Detect which cell encompasses the target text, then output its (X, Y) center coordinate. 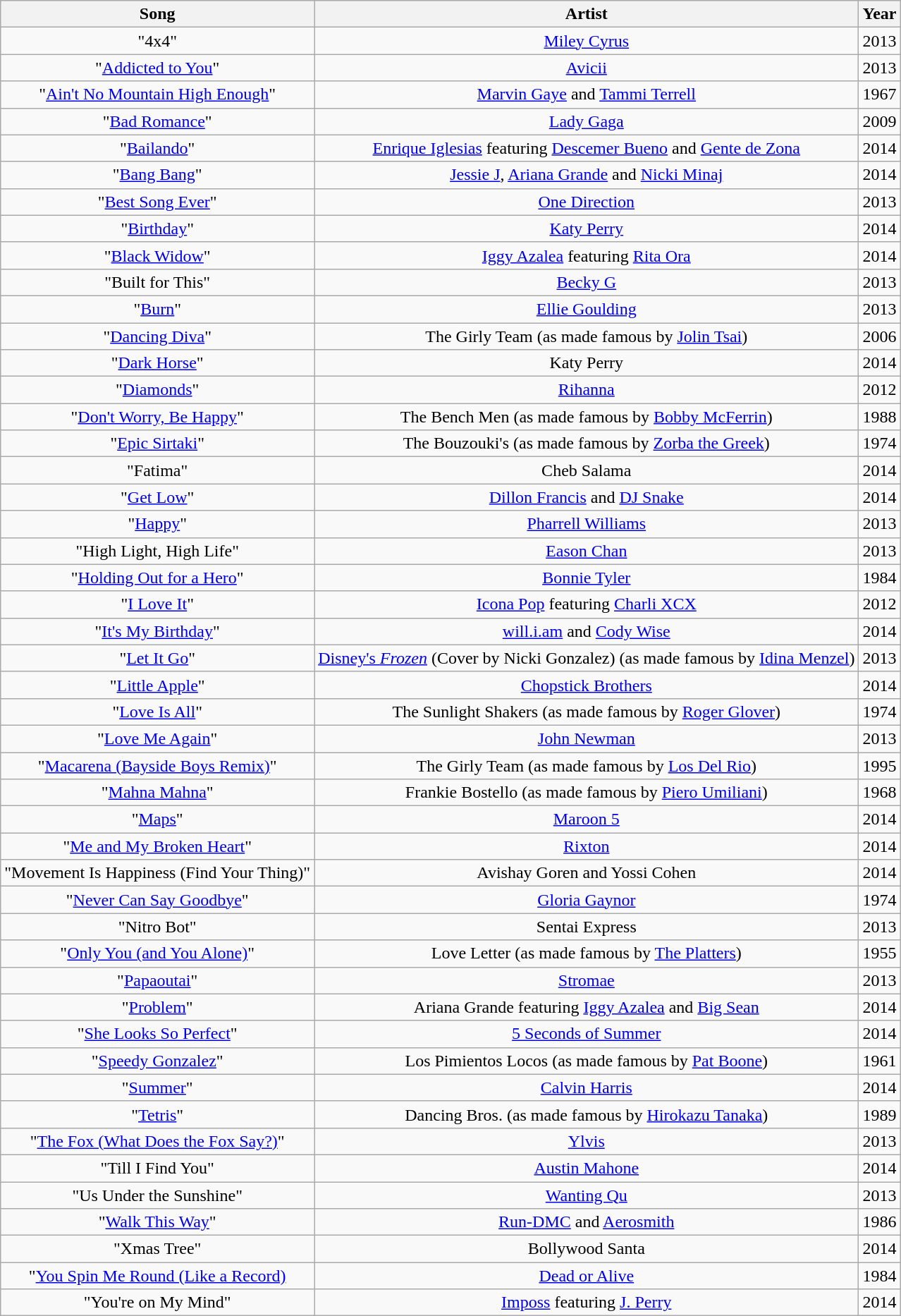
"Holding Out for a Hero" (158, 578)
"Speedy Gonzalez" (158, 1061)
"Love Is All" (158, 712)
Dillon Francis and DJ Snake (587, 497)
Love Letter (as made famous by The Platters) (587, 954)
"Dark Horse" (158, 363)
1961 (880, 1061)
Gloria Gaynor (587, 900)
Jessie J, Ariana Grande and Nicki Minaj (587, 175)
Disney's Frozen (Cover by Nicki Gonzalez) (as made famous by Idina Menzel) (587, 658)
"Birthday" (158, 229)
The Sunlight Shakers (as made famous by Roger Glover) (587, 712)
Artist (587, 14)
1955 (880, 954)
Cheb Salama (587, 470)
Chopstick Brothers (587, 685)
2009 (880, 121)
"I Love It" (158, 604)
"Get Low" (158, 497)
"Never Can Say Goodbye" (158, 900)
"Burn" (158, 309)
Calvin Harris (587, 1087)
1995 (880, 765)
The Bench Men (as made famous by Bobby McFerrin) (587, 417)
Avishay Goren and Yossi Cohen (587, 873)
Ellie Goulding (587, 309)
Stromae (587, 980)
Ylvis (587, 1141)
"Nitro Bot" (158, 927)
will.i.am and Cody Wise (587, 631)
"Best Song Ever" (158, 202)
The Girly Team (as made famous by Jolin Tsai) (587, 336)
"Macarena (Bayside Boys Remix)" (158, 765)
Rihanna (587, 390)
"The Fox (What Does the Fox Say?)" (158, 1141)
Sentai Express (587, 927)
"Movement Is Happiness (Find Your Thing)" (158, 873)
"Only You (and You Alone)" (158, 954)
"You're on My Mind" (158, 1303)
1989 (880, 1114)
"Dancing Diva" (158, 336)
Maroon 5 (587, 820)
"Don't Worry, Be Happy" (158, 417)
Year (880, 14)
"Problem" (158, 1007)
1968 (880, 793)
"Fatima" (158, 470)
Eason Chan (587, 551)
Bonnie Tyler (587, 578)
1967 (880, 95)
"Us Under the Sunshine" (158, 1195)
"Mahna Mahna" (158, 793)
"Built for This" (158, 282)
"Tetris" (158, 1114)
Los Pimientos Locos (as made famous by Pat Boone) (587, 1061)
"Walk This Way" (158, 1222)
"4x4" (158, 41)
Lady Gaga (587, 121)
Icona Pop featuring Charli XCX (587, 604)
The Girly Team (as made famous by Los Del Rio) (587, 765)
"Epic Sirtaki" (158, 444)
"Maps" (158, 820)
Avicii (587, 68)
"Me and My Broken Heart" (158, 846)
Marvin Gaye and Tammi Terrell (587, 95)
"Bailando" (158, 148)
Becky G (587, 282)
John Newman (587, 738)
Run-DMC and Aerosmith (587, 1222)
Miley Cyrus (587, 41)
Ariana Grande featuring Iggy Azalea and Big Sean (587, 1007)
Enrique Iglesias featuring Descemer Bueno and Gente de Zona (587, 148)
"Addicted to You" (158, 68)
1986 (880, 1222)
"Xmas Tree" (158, 1249)
"Let It Go" (158, 658)
"Bad Romance" (158, 121)
One Direction (587, 202)
"It's My Birthday" (158, 631)
"You Spin Me Round (Like a Record) (158, 1276)
Dead or Alive (587, 1276)
"High Light, High Life" (158, 551)
"Summer" (158, 1087)
"Black Widow" (158, 255)
2006 (880, 336)
"Happy" (158, 524)
"Till I Find You" (158, 1168)
"Love Me Again" (158, 738)
"Papaoutai" (158, 980)
Bollywood Santa (587, 1249)
The Bouzouki's (as made famous by Zorba the Greek) (587, 444)
Rixton (587, 846)
"Bang Bang" (158, 175)
"Diamonds" (158, 390)
1988 (880, 417)
"Little Apple" (158, 685)
Wanting Qu (587, 1195)
"She Looks So Perfect" (158, 1034)
Iggy Azalea featuring Rita Ora (587, 255)
Austin Mahone (587, 1168)
Frankie Bostello (as made famous by Piero Umiliani) (587, 793)
Imposs featuring J. Perry (587, 1303)
Pharrell Williams (587, 524)
Song (158, 14)
5 Seconds of Summer (587, 1034)
Dancing Bros. (as made famous by Hirokazu Tanaka) (587, 1114)
"Ain't No Mountain High Enough" (158, 95)
